Search for the cell housing the specified text and yield its (X, Y) center coordinate. 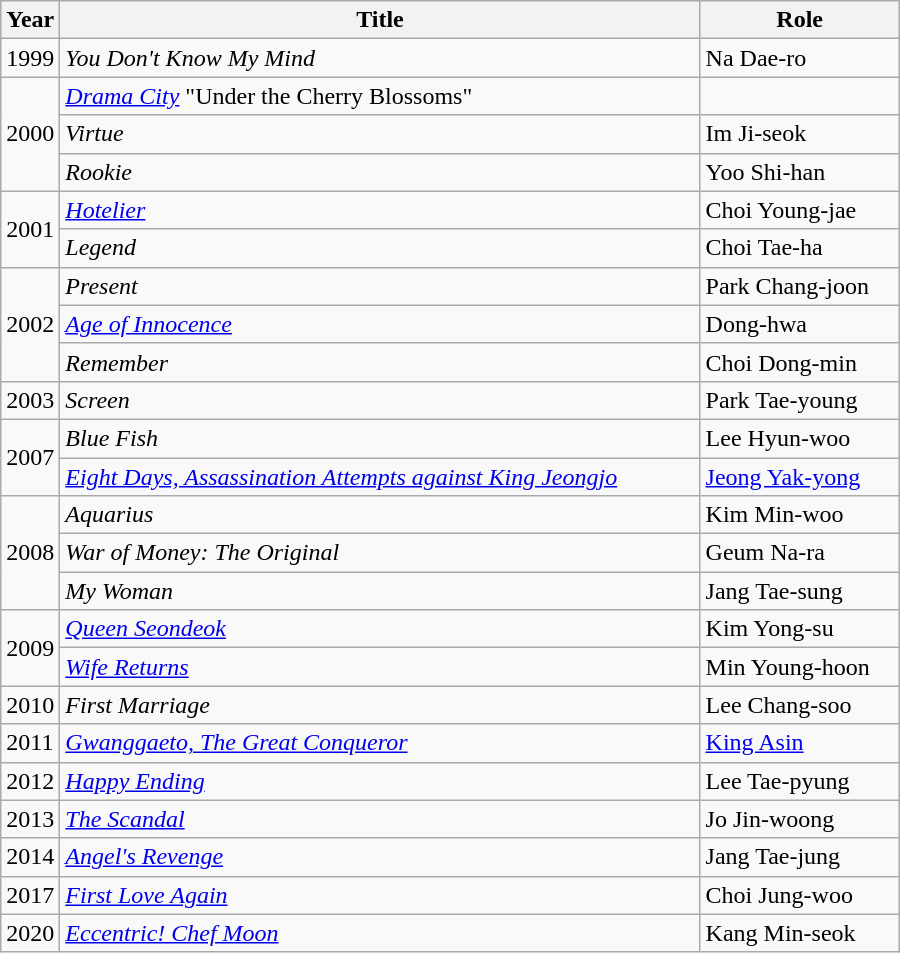
Jo Jin-woong (800, 819)
Eight Days, Assassination Attempts against King Jeongjo (380, 477)
Legend (380, 248)
2010 (30, 705)
Aquarius (380, 515)
Lee Tae-pyung (800, 781)
2000 (30, 134)
Min Young-hoon (800, 667)
You Don't Know My Mind (380, 58)
Jang Tae-sung (800, 591)
2014 (30, 857)
Queen Seondeok (380, 629)
Geum Na-ra (800, 553)
Dong-hwa (800, 324)
2002 (30, 324)
Park Chang-joon (800, 286)
Happy Ending (380, 781)
Hotelier (380, 210)
Choi Tae-ha (800, 248)
First Marriage (380, 705)
Kim Min-woo (800, 515)
2003 (30, 400)
Drama City "Under the Cherry Blossoms" (380, 96)
The Scandal (380, 819)
Na Dae-ro (800, 58)
2012 (30, 781)
2017 (30, 895)
2009 (30, 648)
Jeong Yak-yong (800, 477)
Im Ji-seok (800, 134)
Virtue (380, 134)
Yoo Shi-han (800, 172)
Blue Fish (380, 438)
2020 (30, 933)
First Love Again (380, 895)
2007 (30, 457)
King Asin (800, 743)
Role (800, 20)
2008 (30, 553)
2011 (30, 743)
Lee Hyun-woo (800, 438)
Kim Yong-su (800, 629)
Jang Tae-jung (800, 857)
Gwanggaeto, The Great Conqueror (380, 743)
2013 (30, 819)
Present (380, 286)
My Woman (380, 591)
Choi Jung-woo (800, 895)
Age of Innocence (380, 324)
Kang Min-seok (800, 933)
2001 (30, 229)
Remember (380, 362)
Year (30, 20)
Screen (380, 400)
Eccentric! Chef Moon (380, 933)
Rookie (380, 172)
1999 (30, 58)
Title (380, 20)
Choi Dong-min (800, 362)
War of Money: The Original (380, 553)
Choi Young-jae (800, 210)
Angel's Revenge (380, 857)
Lee Chang-soo (800, 705)
Park Tae-young (800, 400)
Wife Returns (380, 667)
